Capture the cell that displays the provided text and extract its (x, y) central coordinate. 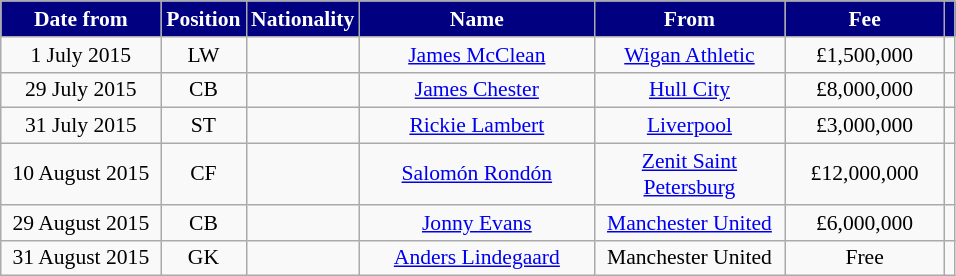
Position (204, 19)
£3,000,000 (865, 126)
Free (865, 258)
LW (204, 55)
CF (204, 174)
Nationality (302, 19)
Zenit Saint Petersburg (689, 174)
£1,500,000 (865, 55)
£12,000,000 (865, 174)
29 August 2015 (81, 223)
£8,000,000 (865, 90)
1 July 2015 (81, 55)
James McClean (476, 55)
Liverpool (689, 126)
Anders Lindegaard (476, 258)
Wigan Athletic (689, 55)
10 August 2015 (81, 174)
Hull City (689, 90)
Salomón Rondón (476, 174)
Jonny Evans (476, 223)
ST (204, 126)
31 July 2015 (81, 126)
James Chester (476, 90)
From (689, 19)
Date from (81, 19)
Fee (865, 19)
GK (204, 258)
£6,000,000 (865, 223)
Rickie Lambert (476, 126)
29 July 2015 (81, 90)
Name (476, 19)
31 August 2015 (81, 258)
